Search for the cell housing the specified text and yield its (x, y) center coordinate. 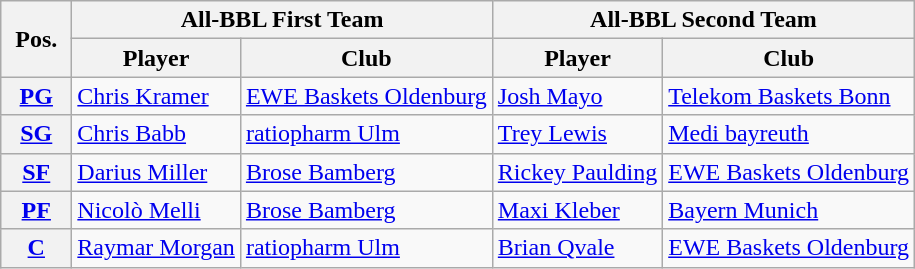
C (36, 248)
Josh Mayo (577, 96)
PG (36, 96)
Brian Qvale (577, 248)
SF (36, 172)
Chris Babb (156, 134)
Chris Kramer (156, 96)
Trey Lewis (577, 134)
Raymar Morgan (156, 248)
SG (36, 134)
PF (36, 210)
Darius Miller (156, 172)
All-BBL Second Team (703, 20)
All-BBL First Team (282, 20)
Maxi Kleber (577, 210)
Telekom Baskets Bonn (789, 96)
Medi bayreuth (789, 134)
Rickey Paulding (577, 172)
Pos. (36, 39)
Bayern Munich (789, 210)
Nicolò Melli (156, 210)
